Provide the (X, Y) coordinate of the cell's center where the given text is located.  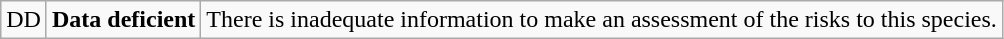
DD (24, 20)
Data deficient (123, 20)
There is inadequate information to make an assessment of the risks to this species. (602, 20)
